Identify which cell holds the provided text, then report its [X, Y] central coordinate. 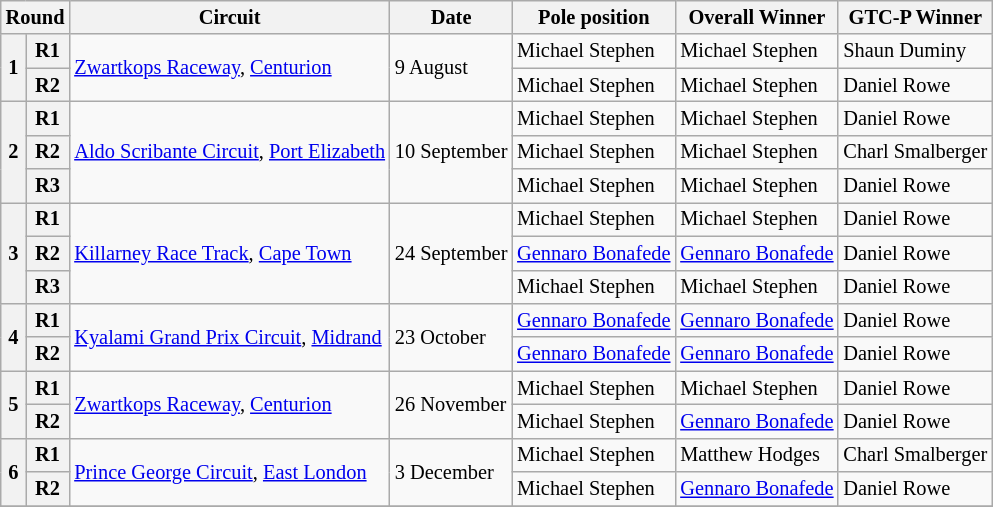
Circuit [230, 17]
Matthew Hodges [756, 455]
Prince George Circuit, East London [230, 472]
24 September [451, 252]
Kyalami Grand Prix Circuit, Midrand [230, 336]
Date [451, 17]
1 [14, 68]
2 [14, 152]
Shaun Duminy [915, 51]
Aldo Scribante Circuit, Port Elizabeth [230, 152]
6 [14, 472]
5 [14, 404]
10 September [451, 152]
4 [14, 336]
26 November [451, 404]
3 December [451, 472]
9 August [451, 68]
Killarney Race Track, Cape Town [230, 252]
GTC-P Winner [915, 17]
Round [36, 17]
Overall Winner [756, 17]
Pole position [594, 17]
3 [14, 252]
23 October [451, 336]
